Detect which cell encompasses the target text, then output its [x, y] center coordinate. 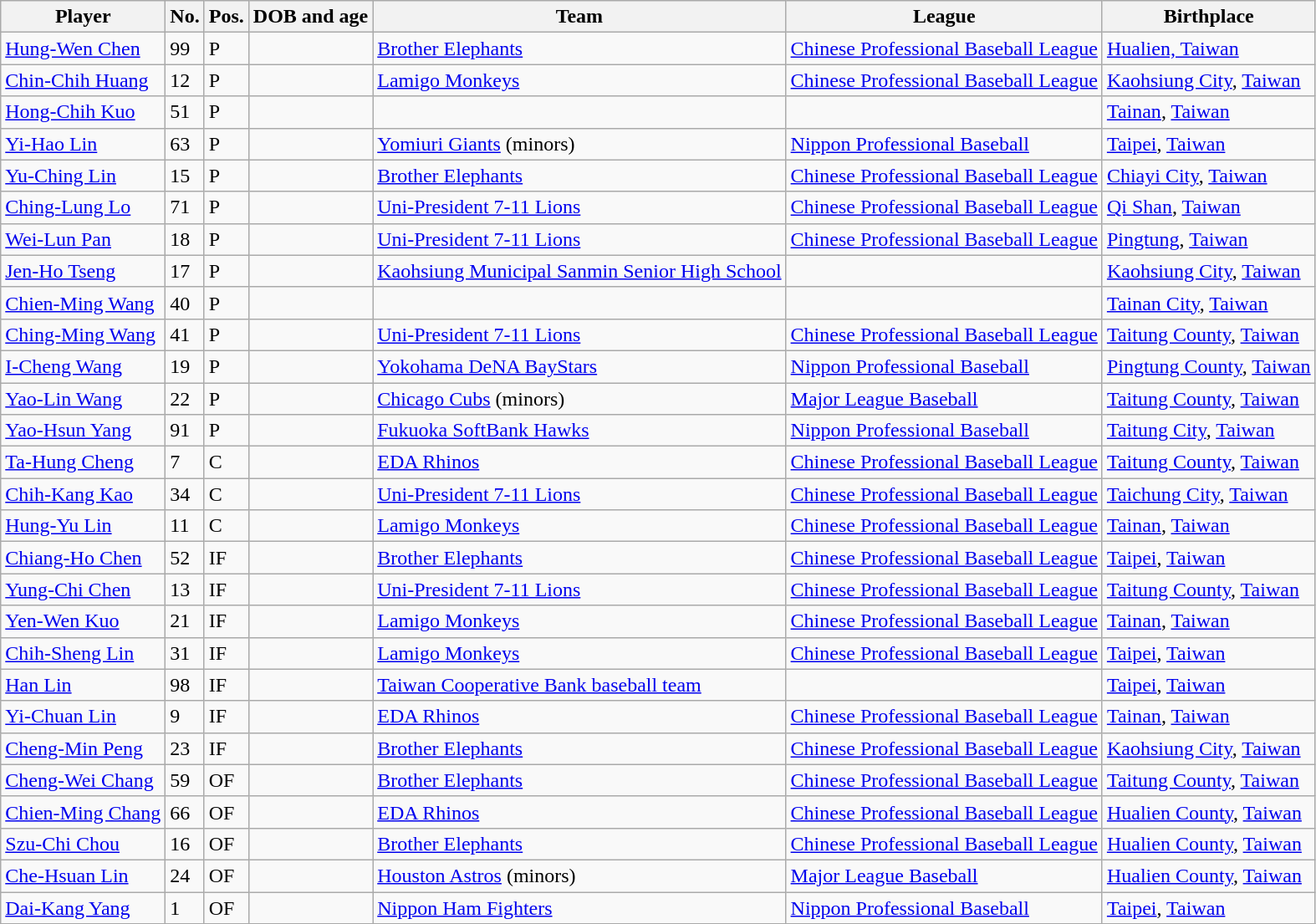
9 [185, 717]
12 [185, 80]
Houston Astros (minors) [579, 876]
Team [579, 17]
No. [185, 17]
16 [185, 844]
41 [185, 334]
91 [185, 431]
1 [185, 907]
Taitung City, Taiwan [1209, 431]
Chicago Cubs (minors) [579, 399]
Dai-Kang Yang [84, 907]
Tainan City, Taiwan [1209, 303]
24 [185, 876]
Chien-Ming Chang [84, 812]
51 [185, 112]
Kaohsiung Municipal Sanmin Senior High School [579, 271]
Hong-Chih Kuo [84, 112]
Yu-Ching Lin [84, 176]
Jen-Ho Tseng [84, 271]
13 [185, 590]
Nippon Ham Fighters [579, 907]
Cheng-Wei Chang [84, 780]
19 [185, 366]
Cheng-Min Peng [84, 748]
40 [185, 303]
21 [185, 621]
League [944, 17]
Yomiuri Giants (minors) [579, 144]
17 [185, 271]
Wei-Lun Pan [84, 239]
Yung-Chi Chen [84, 590]
Qi Shan, Taiwan [1209, 207]
Player [84, 17]
Yao-Hsun Yang [84, 431]
15 [185, 176]
Chih-Sheng Lin [84, 653]
Che-Hsuan Lin [84, 876]
66 [185, 812]
Yen-Wen Kuo [84, 621]
Birthplace [1209, 17]
Hung-Wen Chen [84, 48]
Pingtung, Taiwan [1209, 239]
I-Cheng Wang [84, 366]
Yao-Lin Wang [84, 399]
63 [185, 144]
Yi-Hao Lin [84, 144]
34 [185, 494]
Chiang-Ho Chen [84, 558]
Chiayi City, Taiwan [1209, 176]
31 [185, 653]
Han Lin [84, 685]
52 [185, 558]
Yokohama DeNA BayStars [579, 366]
DOB and age [310, 17]
Ching-Ming Wang [84, 334]
23 [185, 748]
Szu-Chi Chou [84, 844]
98 [185, 685]
Hualien, Taiwan [1209, 48]
Taichung City, Taiwan [1209, 494]
Ching-Lung Lo [84, 207]
Taiwan Cooperative Bank baseball team [579, 685]
7 [185, 462]
99 [185, 48]
11 [185, 526]
59 [185, 780]
Yi-Chuan Lin [84, 717]
Pos. [226, 17]
Fukuoka SoftBank Hawks [579, 431]
71 [185, 207]
Chin-Chih Huang [84, 80]
Ta-Hung Cheng [84, 462]
Chih-Kang Kao [84, 494]
Chien-Ming Wang [84, 303]
Pingtung County, Taiwan [1209, 366]
22 [185, 399]
18 [185, 239]
Hung-Yu Lin [84, 526]
